Find where the given text appears and provide that cell's center as (X, Y) coordinate. 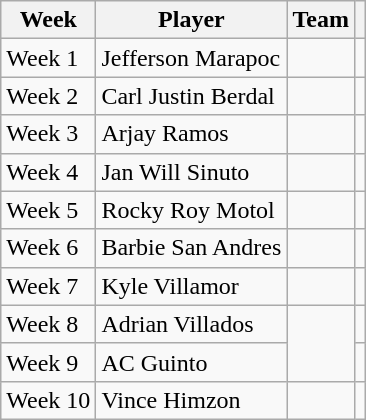
Week 8 (48, 324)
Week 9 (48, 362)
Week 1 (48, 58)
Adrian Villados (192, 324)
Week 4 (48, 172)
Kyle Villamor (192, 286)
Team (321, 20)
Jan Will Sinuto (192, 172)
Week (48, 20)
Week 3 (48, 134)
Week 7 (48, 286)
Player (192, 20)
Vince Himzon (192, 400)
Rocky Roy Motol (192, 210)
Week 10 (48, 400)
AC Guinto (192, 362)
Week 6 (48, 248)
Arjay Ramos (192, 134)
Week 5 (48, 210)
Week 2 (48, 96)
Barbie San Andres (192, 248)
Jefferson Marapoc (192, 58)
Carl Justin Berdal (192, 96)
